Locate the cell with the specified text and output its [X, Y] center coordinate. 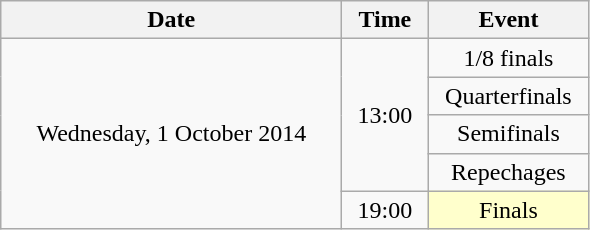
Quarterfinals [508, 96]
Wednesday, 1 October 2014 [172, 134]
19:00 [385, 210]
Repechages [508, 172]
Event [508, 20]
1/8 finals [508, 58]
Time [385, 20]
Finals [508, 210]
Semifinals [508, 134]
13:00 [385, 115]
Date [172, 20]
